Find where the given text appears and provide that cell's center as [x, y] coordinate. 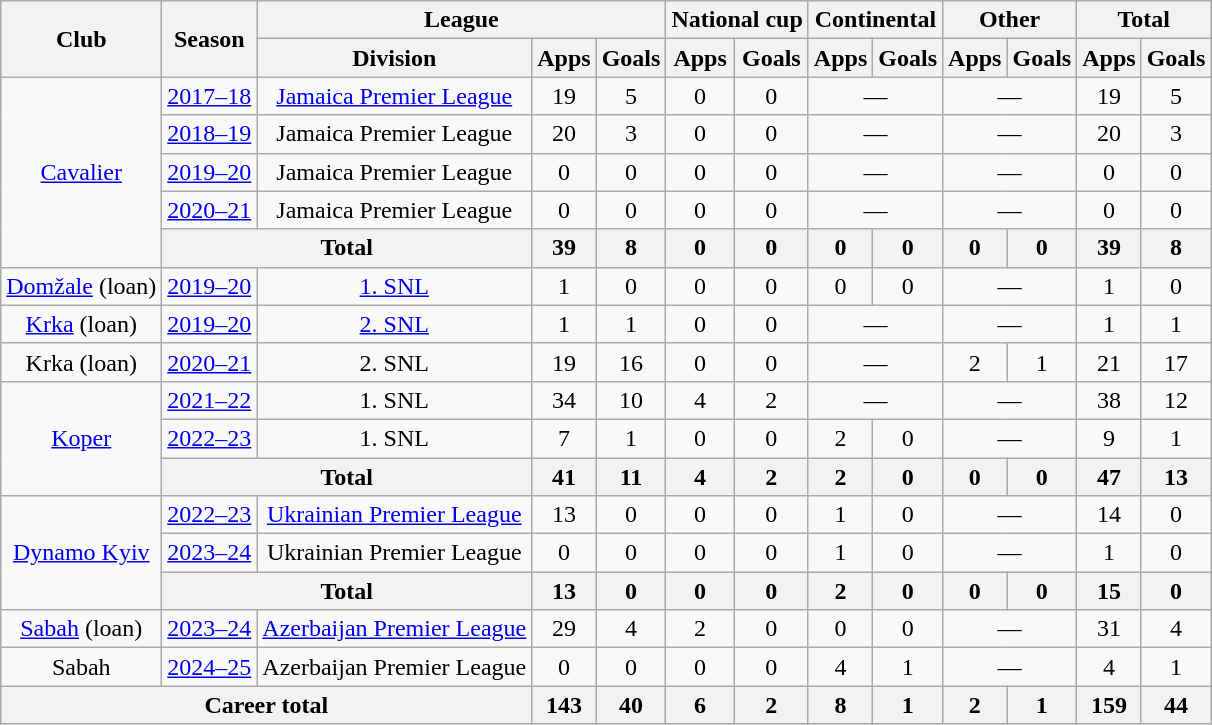
2018–19 [210, 134]
16 [631, 362]
2017–18 [210, 96]
11 [631, 477]
Career total [266, 705]
Sabah (loan) [82, 629]
9 [1109, 438]
159 [1109, 705]
41 [564, 477]
National cup [737, 20]
47 [1109, 477]
17 [1176, 362]
31 [1109, 629]
15 [1109, 591]
Dynamo Kyiv [82, 553]
Club [82, 39]
League [462, 20]
40 [631, 705]
10 [631, 400]
Cavalier [82, 172]
143 [564, 705]
Koper [82, 438]
21 [1109, 362]
Season [210, 39]
Division [394, 58]
12 [1176, 400]
34 [564, 400]
44 [1176, 705]
Other [1010, 20]
Sabah [82, 667]
2021–22 [210, 400]
Domžale (loan) [82, 286]
Continental [875, 20]
2024–25 [210, 667]
29 [564, 629]
38 [1109, 400]
7 [564, 438]
6 [700, 705]
14 [1109, 515]
